Provide the (X, Y) coordinate of the cell's center where the given text is located.  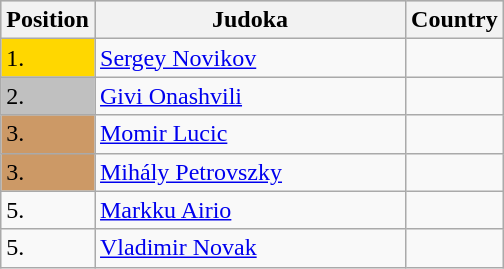
Givi Onashvili (250, 96)
Mihály Petrovszky (250, 172)
Momir Lucic (250, 134)
Judoka (250, 20)
Markku Airio (250, 210)
Country (455, 20)
Position (48, 20)
Sergey Novikov (250, 58)
1. (48, 58)
2. (48, 96)
Vladimir Novak (250, 248)
